Return [X, Y] of the center of cell containing provided text 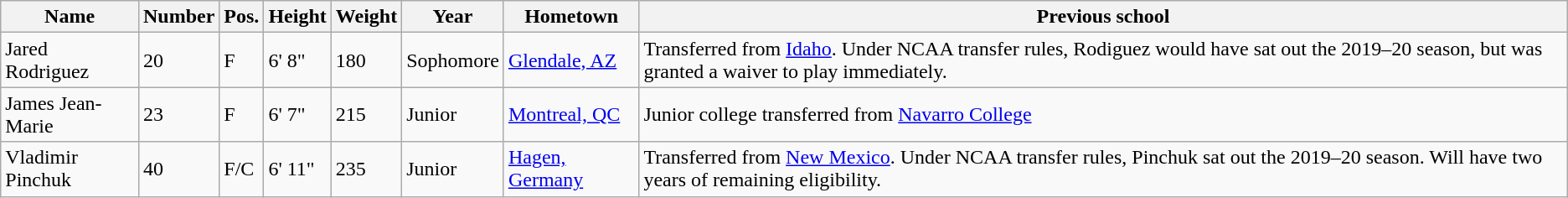
180 [366, 60]
Name [70, 17]
Montreal, QC [571, 114]
Height [297, 17]
40 [178, 169]
235 [366, 169]
Number [178, 17]
Previous school [1103, 17]
23 [178, 114]
Transferred from Idaho. Under NCAA transfer rules, Rodiguez would have sat out the 2019–20 season, but was granted a waiver to play immediately. [1103, 60]
Transferred from New Mexico. Under NCAA transfer rules, Pinchuk sat out the 2019–20 season. Will have two years of remaining eligibility. [1103, 169]
Hagen, Germany [571, 169]
Pos. [241, 17]
Sophomore [453, 60]
215 [366, 114]
Year [453, 17]
Hometown [571, 17]
20 [178, 60]
Vladimir Pinchuk [70, 169]
Weight [366, 17]
Junior college transferred from Navarro College [1103, 114]
F/C [241, 169]
6' 7" [297, 114]
Jared Rodriguez [70, 60]
6' 8" [297, 60]
Glendale, AZ [571, 60]
James Jean-Marie [70, 114]
6' 11" [297, 169]
